Scan for the cell matching the given text and deliver its [X, Y] coordinate at center. 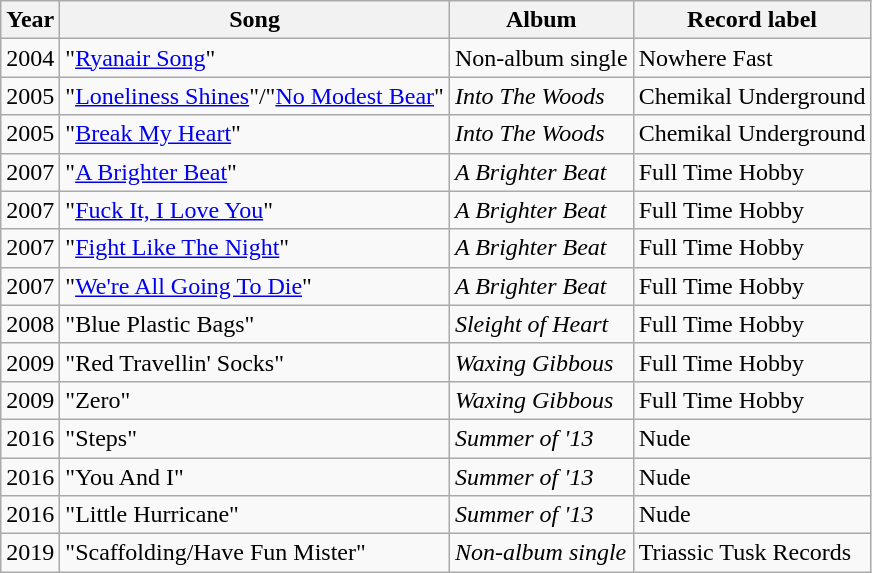
2004 [30, 58]
"Blue Plastic Bags" [255, 324]
"Ryanair Song" [255, 58]
"Steps" [255, 438]
"Little Hurricane" [255, 515]
"Fight Like The Night" [255, 248]
Sleight of Heart [541, 324]
"Break My Heart" [255, 134]
Nowhere Fast [752, 58]
"Red Travellin' Socks" [255, 362]
"Fuck It, I Love You" [255, 210]
"Zero" [255, 400]
Song [255, 20]
"We're All Going To Die" [255, 286]
Triassic Tusk Records [752, 553]
"You And I" [255, 477]
"Loneliness Shines"/"No Modest Bear" [255, 96]
"A Brighter Beat" [255, 172]
Record label [752, 20]
"Scaffolding/Have Fun Mister" [255, 553]
Year [30, 20]
Album [541, 20]
2008 [30, 324]
2019 [30, 553]
